Return [x, y] of the center of cell containing provided text 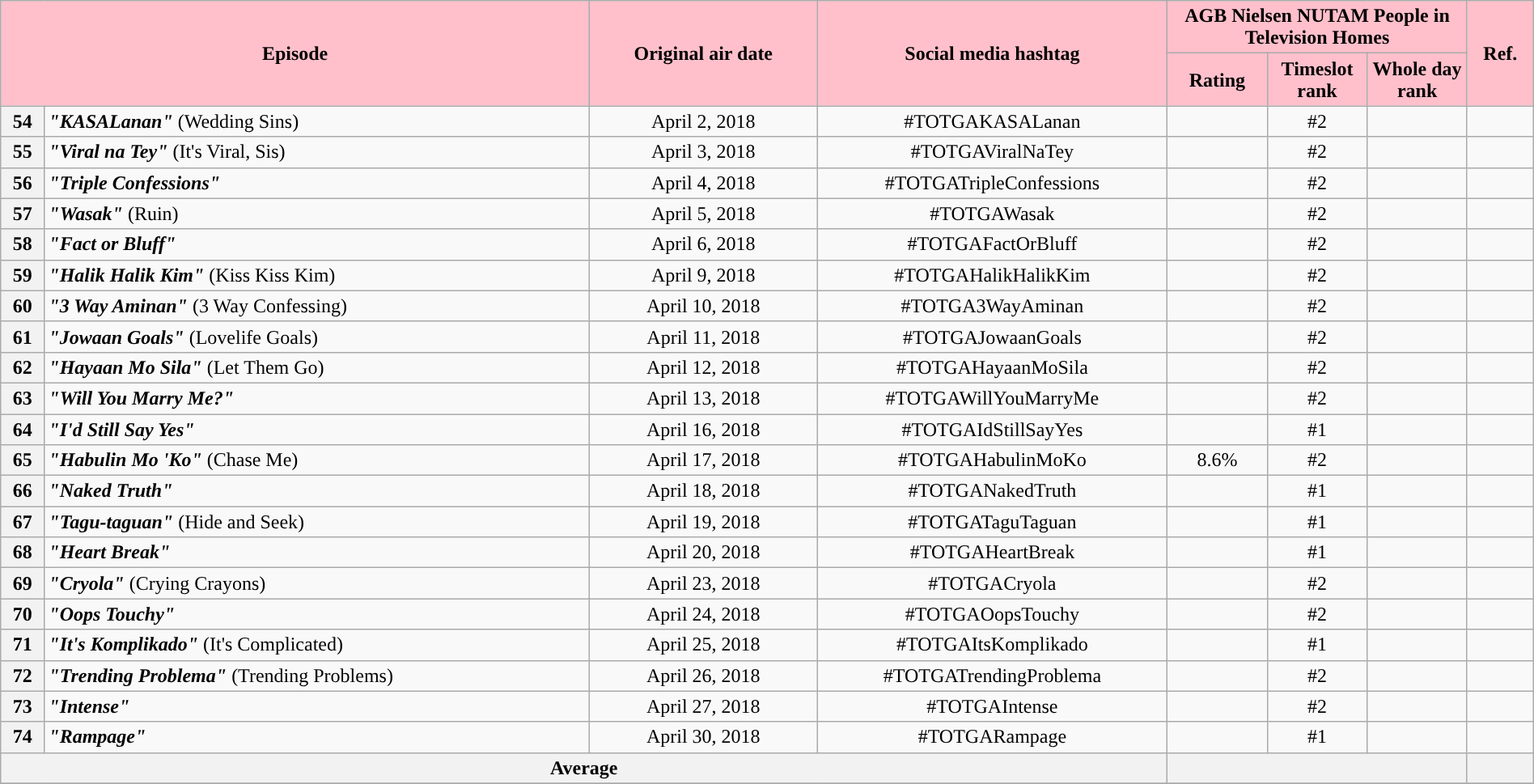
55 [23, 152]
#TOTGATaguTaguan [992, 522]
"Oops Touchy" [317, 614]
April 10, 2018 [703, 306]
April 30, 2018 [703, 737]
60 [23, 306]
"Rampage" [317, 737]
April 12, 2018 [703, 367]
April 11, 2018 [703, 337]
73 [23, 706]
"Cryola" (Crying Crayons) [317, 583]
"Habulin Mo 'Ko" (Chase Me) [317, 460]
April 2, 2018 [703, 121]
Original air date [703, 53]
"It's Komplikado" (It's Complicated) [317, 645]
66 [23, 491]
#TOTGAIntense [992, 706]
64 [23, 430]
April 23, 2018 [703, 583]
April 17, 2018 [703, 460]
72 [23, 676]
65 [23, 460]
"Halik Halik Kim" (Kiss Kiss Kim) [317, 275]
62 [23, 367]
"Tagu-taguan" (Hide and Seek) [317, 522]
Whole dayrank [1417, 79]
"Intense" [317, 706]
70 [23, 614]
April 4, 2018 [703, 183]
68 [23, 553]
April 26, 2018 [703, 676]
April 20, 2018 [703, 553]
#TOTGACryola [992, 583]
"Heart Break" [317, 553]
#TOTGATripleConfessions [992, 183]
#TOTGAViralNaTey [992, 152]
#TOTGAIdStillSayYes [992, 430]
"I'd Still Say Yes" [317, 430]
71 [23, 645]
#TOTGA3WayAminan [992, 306]
"Jowaan Goals" (Lovelife Goals) [317, 337]
AGB Nielsen NUTAM People in Television Homes [1317, 28]
#TOTGAOopsTouchy [992, 614]
Episode [295, 53]
April 13, 2018 [703, 398]
69 [23, 583]
April 5, 2018 [703, 214]
67 [23, 522]
"Naked Truth" [317, 491]
"Viral na Tey" (It's Viral, Sis) [317, 152]
April 3, 2018 [703, 152]
April 24, 2018 [703, 614]
74 [23, 737]
"Triple Confessions" [317, 183]
"Wasak" (Ruin) [317, 214]
Timeslotrank [1317, 79]
"3 Way Aminan" (3 Way Confessing) [317, 306]
63 [23, 398]
April 27, 2018 [703, 706]
April 16, 2018 [703, 430]
"KASALanan" (Wedding Sins) [317, 121]
#TOTGARampage [992, 737]
"Trending Problema" (Trending Problems) [317, 676]
#TOTGAJowaanGoals [992, 337]
57 [23, 214]
#TOTGAWillYouMarryMe [992, 398]
Rating [1218, 79]
April 25, 2018 [703, 645]
Average [584, 768]
Social media hashtag [992, 53]
#TOTGAItsKomplikado [992, 645]
April 18, 2018 [703, 491]
#TOTGAWasak [992, 214]
56 [23, 183]
Ref. [1500, 53]
#TOTGAFactOrBluff [992, 244]
#TOTGAHayaanMoSila [992, 367]
"Hayaan Mo Sila" (Let Them Go) [317, 367]
"Will You Marry Me?" [317, 398]
54 [23, 121]
61 [23, 337]
#TOTGAHalikHalikKim [992, 275]
April 9, 2018 [703, 275]
#TOTGANakedTruth [992, 491]
#TOTGATrendingProblema [992, 676]
April 19, 2018 [703, 522]
#TOTGAHabulinMoKo [992, 460]
April 6, 2018 [703, 244]
59 [23, 275]
#TOTGAHeartBreak [992, 553]
58 [23, 244]
8.6% [1218, 460]
#TOTGAKASALanan [992, 121]
"Fact or Bluff" [317, 244]
